Capture the cell that displays the provided text and extract its (x, y) central coordinate. 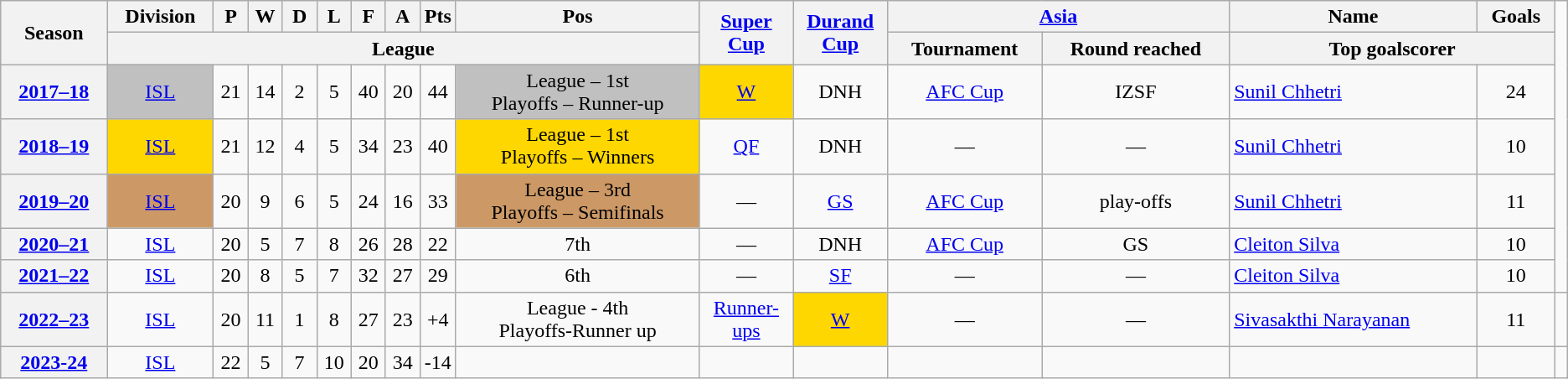
14 (265, 92)
-14 (437, 362)
League – 1stPlayoffs – Runner-up (577, 92)
6 (300, 201)
33 (437, 201)
Runner-ups (746, 319)
play-offs (1136, 201)
League – 1stPlayoffs – Winners (577, 146)
2018–19 (54, 146)
Top goalscorer (1392, 49)
Tournament (965, 49)
7th (577, 244)
29 (437, 276)
Durand Cup (840, 33)
2023-24 (54, 362)
League (404, 49)
Super Cup (746, 33)
26 (369, 244)
A (402, 17)
+4 (437, 319)
9 (265, 201)
44 (437, 92)
12 (265, 146)
League - 4thPlayoffs-Runner up (577, 319)
Asia (1058, 17)
L (333, 17)
28 (402, 244)
IZSF (1136, 92)
2019–20 (54, 201)
2022–23 (54, 319)
1 (300, 319)
D (300, 17)
4 (300, 146)
Name (1354, 17)
16 (402, 201)
SF (840, 276)
F (369, 17)
Sivasakthi Narayanan (1354, 319)
Pts (437, 17)
Round reached (1136, 49)
2 (300, 92)
6th (577, 276)
32 (369, 276)
Goals (1516, 17)
League – 3rdPlayoffs – Semifinals (577, 201)
2020–21 (54, 244)
Pos (577, 17)
2021–22 (54, 276)
QF (746, 146)
Division (161, 17)
2017–18 (54, 92)
P (231, 17)
Season (54, 33)
